Provide the (x, y) coordinate of the cell's center where the given text is located.  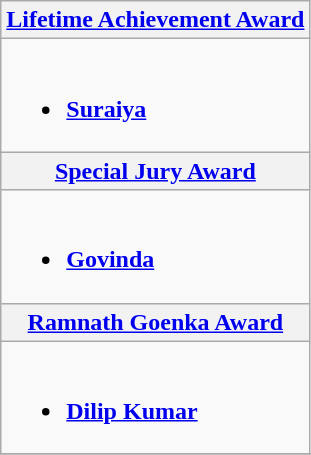
Lifetime Achievement Award (156, 20)
Dilip Kumar (156, 398)
Ramnath Goenka Award (156, 322)
Govinda (156, 246)
Special Jury Award (156, 171)
Suraiya (156, 96)
